Search for the cell housing the specified text and yield its (X, Y) center coordinate. 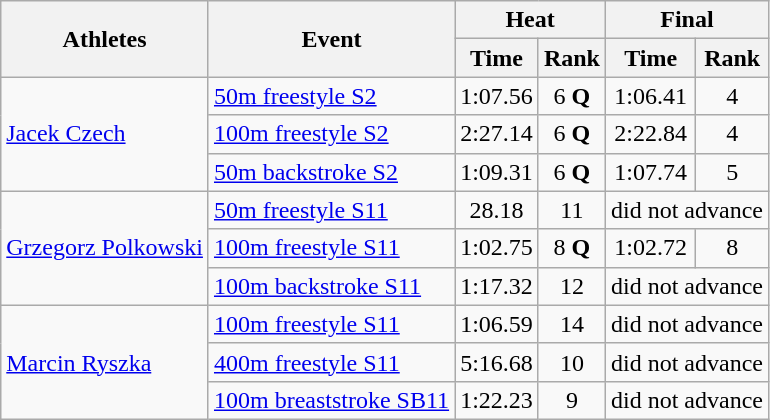
1:22.23 (497, 400)
5:16.68 (497, 362)
1:17.32 (497, 286)
2:22.84 (650, 134)
100m freestyle S2 (331, 134)
50m freestyle S11 (331, 210)
Final (686, 20)
10 (572, 362)
Jacek Czech (105, 134)
Athletes (105, 39)
8 Q (572, 248)
1:02.72 (650, 248)
1:07.74 (650, 172)
28.18 (497, 210)
100m breaststroke SB11 (331, 400)
1:06.41 (650, 96)
12 (572, 286)
50m backstroke S2 (331, 172)
8 (732, 248)
100m backstroke S11 (331, 286)
14 (572, 324)
1:07.56 (497, 96)
5 (732, 172)
11 (572, 210)
2:27.14 (497, 134)
Event (331, 39)
Grzegorz Polkowski (105, 248)
1:06.59 (497, 324)
9 (572, 400)
Heat (530, 20)
50m freestyle S2 (331, 96)
400m freestyle S11 (331, 362)
1:02.75 (497, 248)
Marcin Ryszka (105, 362)
1:09.31 (497, 172)
